Locate the cell with the specified text and output its (X, Y) center coordinate. 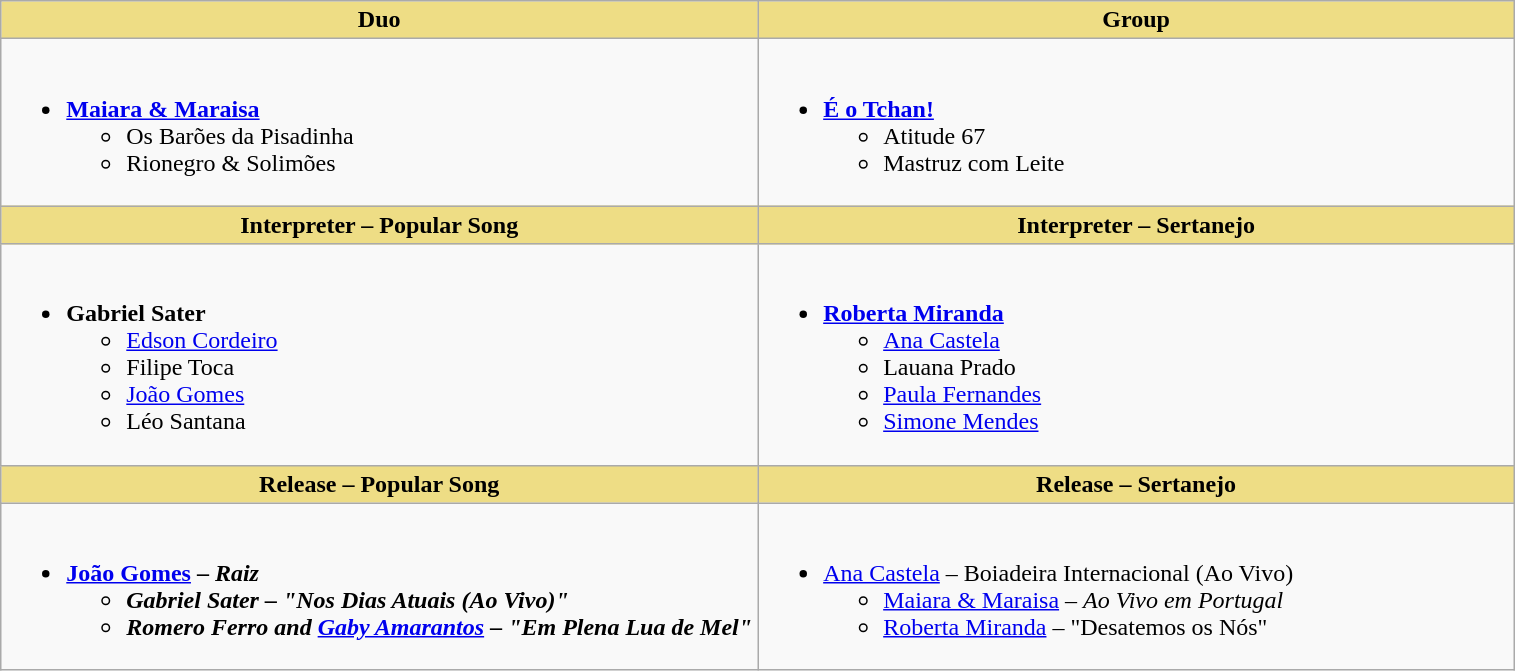
Interpreter – Sertanejo (1136, 225)
Release – Sertanejo (1136, 484)
Roberta MirandaAna CastelaLauana PradoPaula FernandesSimone Mendes (1136, 354)
Interpreter – Popular Song (380, 225)
Duo (380, 20)
Maiara & MaraisaOs Barões da PisadinhaRionegro & Solimões (380, 122)
Gabriel SaterEdson CordeiroFilipe TocaJoão GomesLéo Santana (380, 354)
Release – Popular Song (380, 484)
João Gomes – RaizGabriel Sater – "Nos Dias Atuais (Ao Vivo)"Romero Ferro and Gaby Amarantos – "Em Plena Lua de Mel" (380, 586)
Ana Castela – Boiadeira Internacional (Ao Vivo)Maiara & Maraisa – Ao Vivo em PortugalRoberta Miranda – "Desatemos os Nós" (1136, 586)
Group (1136, 20)
É o Tchan!Atitude 67Mastruz com Leite (1136, 122)
